Determine the [X, Y] coordinate at the center of the cell enclosing the given text.  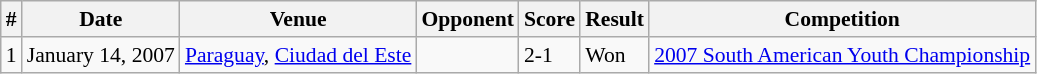
Date [101, 19]
2-1 [550, 55]
1 [12, 55]
Result [614, 19]
Won [614, 55]
Paraguay, Ciudad del Este [298, 55]
2007 South American Youth Championship [842, 55]
Score [550, 19]
January 14, 2007 [101, 55]
Competition [842, 19]
Venue [298, 19]
# [12, 19]
Opponent [468, 19]
